Capture the cell that displays the provided text and extract its [X, Y] central coordinate. 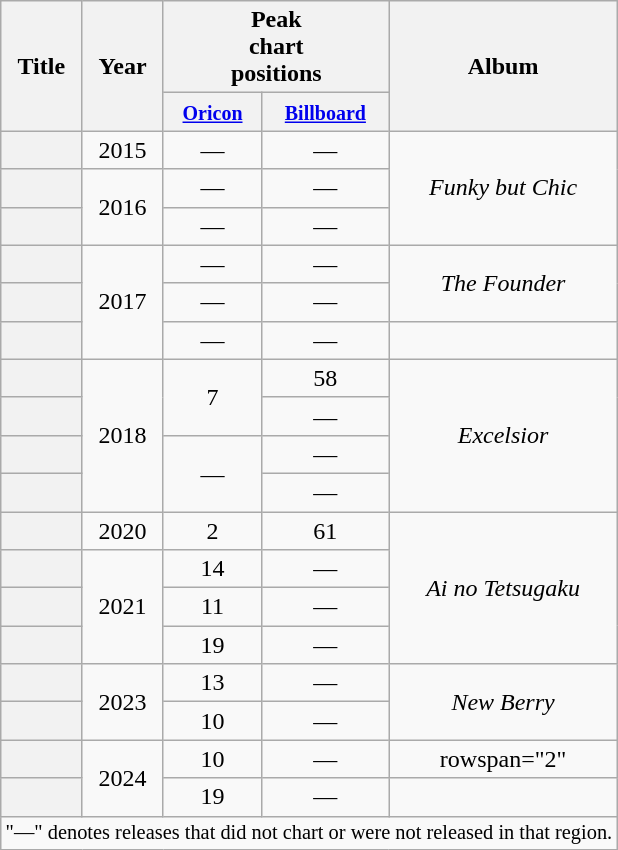
Peak chart positions [276, 47]
7 [212, 397]
2 [212, 531]
Oricon [212, 112]
Funky but Chic [503, 188]
rowspan="2" [503, 759]
New Berry [503, 702]
Excelsior [503, 435]
2016 [123, 207]
11 [212, 607]
Billboard [326, 112]
14 [212, 569]
Title [42, 66]
2015 [123, 150]
58 [326, 378]
Album [503, 66]
2023 [123, 702]
Ai no Tetsugaku [503, 588]
"—" denotes releases that did not chart or were not released in that region. [309, 833]
Year [123, 66]
13 [212, 683]
2018 [123, 435]
The Founder [503, 283]
2021 [123, 607]
61 [326, 531]
2017 [123, 302]
2020 [123, 531]
2024 [123, 778]
